Scan for the cell matching the given text and deliver its (x, y) coordinate at center. 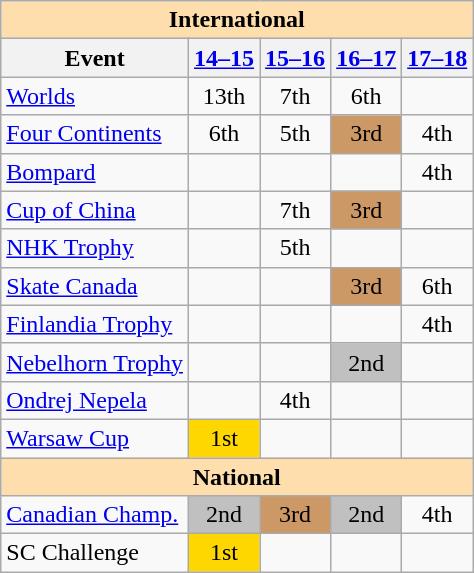
SC Challenge (95, 553)
Cup of China (95, 210)
15–16 (296, 58)
Canadian Champ. (95, 515)
Ondrej Nepela (95, 400)
14–15 (224, 58)
Worlds (95, 96)
National (237, 477)
International (237, 20)
NHK Trophy (95, 248)
13th (224, 96)
16–17 (366, 58)
Warsaw Cup (95, 438)
Four Continents (95, 134)
Nebelhorn Trophy (95, 362)
Skate Canada (95, 286)
Finlandia Trophy (95, 324)
Event (95, 58)
Bompard (95, 172)
17–18 (438, 58)
